Return [X, Y] of the center of cell containing provided text 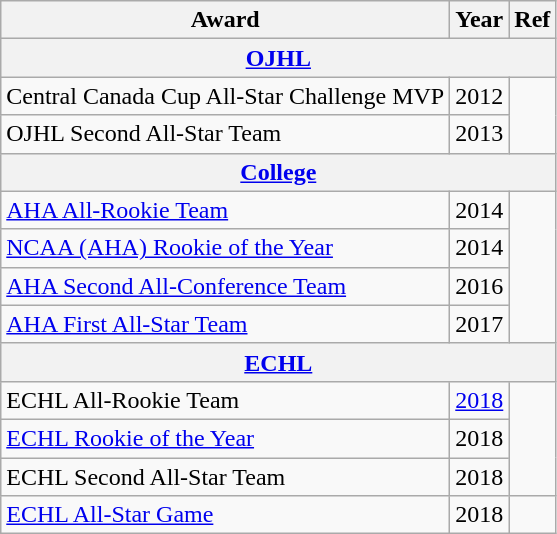
ECHL Second All-Star Team [226, 477]
ECHL All-Star Game [226, 515]
Year [480, 20]
Award [226, 20]
AHA All-Rookie Team [226, 210]
OJHL [278, 58]
AHA Second All-Conference Team [226, 286]
College [278, 172]
NCAA (AHA) Rookie of the Year [226, 248]
Ref [532, 20]
ECHL [278, 362]
2016 [480, 286]
ECHL Rookie of the Year [226, 438]
ECHL All-Rookie Team [226, 400]
AHA First All-Star Team [226, 324]
2017 [480, 324]
OJHL Second All-Star Team [226, 134]
2012 [480, 96]
Central Canada Cup All-Star Challenge MVP [226, 96]
2013 [480, 134]
